Provide the (X, Y) coordinate of the cell's center where the given text is located.  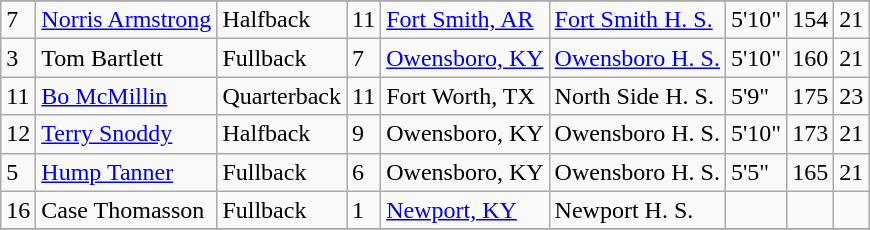
Case Thomasson (126, 210)
North Side H. S. (637, 96)
1 (364, 210)
Fort Smith H. S. (637, 20)
Fort Smith, AR (465, 20)
154 (810, 20)
Quarterback (282, 96)
12 (18, 134)
Fort Worth, TX (465, 96)
9 (364, 134)
5'9" (756, 96)
165 (810, 172)
Hump Tanner (126, 172)
5 (18, 172)
160 (810, 58)
Norris Armstrong (126, 20)
173 (810, 134)
Bo McMillin (126, 96)
Newport, KY (465, 210)
175 (810, 96)
Terry Snoddy (126, 134)
16 (18, 210)
23 (852, 96)
Tom Bartlett (126, 58)
3 (18, 58)
6 (364, 172)
5'5" (756, 172)
Newport H. S. (637, 210)
